Search for the cell housing the specified text and yield its (x, y) center coordinate. 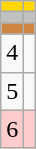
6 (12, 129)
5 (12, 91)
4 (12, 53)
